Scan for the cell matching the given text and deliver its (x, y) coordinate at center. 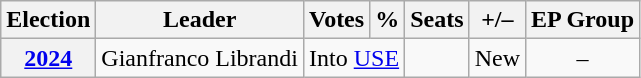
Gianfranco Librandi (200, 58)
New (497, 58)
Election (48, 20)
Leader (200, 20)
Into USE (354, 58)
Seats (437, 20)
% (388, 20)
+/– (497, 20)
– (583, 58)
Votes (336, 20)
EP Group (583, 20)
2024 (48, 58)
